Capture the cell that displays the provided text and extract its (x, y) central coordinate. 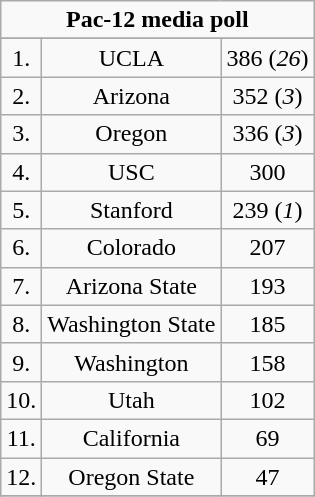
69 (268, 438)
7. (22, 286)
Pac-12 media poll (158, 20)
158 (268, 362)
1. (22, 58)
2. (22, 96)
11. (22, 438)
USC (132, 172)
9. (22, 362)
47 (268, 477)
352 (3) (268, 96)
300 (268, 172)
193 (268, 286)
6. (22, 248)
102 (268, 400)
3. (22, 134)
Oregon State (132, 477)
UCLA (132, 58)
Washington (132, 362)
Washington State (132, 324)
Utah (132, 400)
239 (1) (268, 210)
Oregon (132, 134)
4. (22, 172)
386 (26) (268, 58)
Arizona State (132, 286)
8. (22, 324)
Colorado (132, 248)
10. (22, 400)
Arizona (132, 96)
California (132, 438)
Stanford (132, 210)
185 (268, 324)
12. (22, 477)
336 (3) (268, 134)
5. (22, 210)
207 (268, 248)
